Detect which cell encompasses the target text, then output its [X, Y] center coordinate. 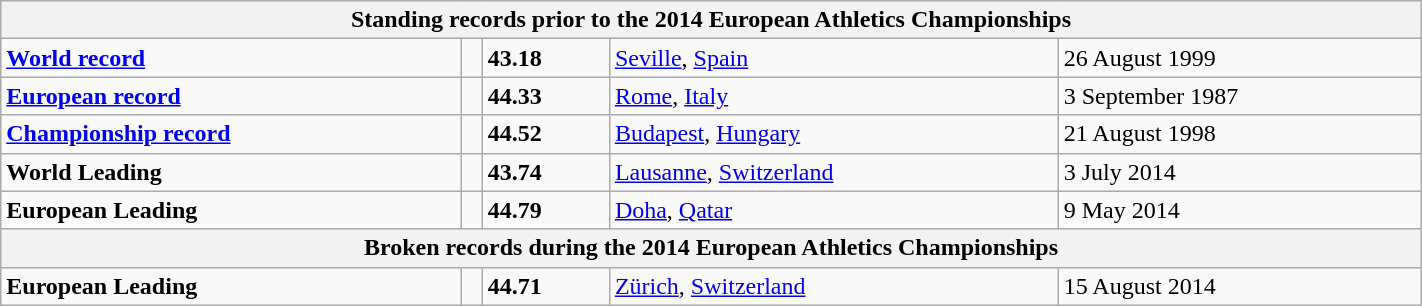
World record [231, 58]
Budapest, Hungary [834, 134]
43.18 [546, 58]
Rome, Italy [834, 96]
Zürich, Switzerland [834, 286]
44.33 [546, 96]
Standing records prior to the 2014 European Athletics Championships [711, 20]
Seville, Spain [834, 58]
World Leading [231, 172]
European record [231, 96]
44.52 [546, 134]
9 May 2014 [1240, 210]
Broken records during the 2014 European Athletics Championships [711, 248]
3 September 1987 [1240, 96]
15 August 2014 [1240, 286]
21 August 1998 [1240, 134]
Championship record [231, 134]
Doha, Qatar [834, 210]
44.71 [546, 286]
Lausanne, Switzerland [834, 172]
44.79 [546, 210]
26 August 1999 [1240, 58]
3 July 2014 [1240, 172]
43.74 [546, 172]
